Extract the [x, y] coordinate from the center of the cell holding the provided text.  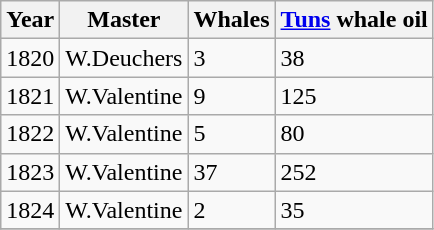
1820 [30, 58]
252 [354, 172]
2 [232, 210]
37 [232, 172]
80 [354, 134]
1821 [30, 96]
Whales [232, 20]
5 [232, 134]
Year [30, 20]
1822 [30, 134]
35 [354, 210]
38 [354, 58]
1824 [30, 210]
Tuns whale oil [354, 20]
1823 [30, 172]
125 [354, 96]
3 [232, 58]
W.Deuchers [124, 58]
Master [124, 20]
9 [232, 96]
